Provide the (X, Y) coordinate of the cell's center where the given text is located.  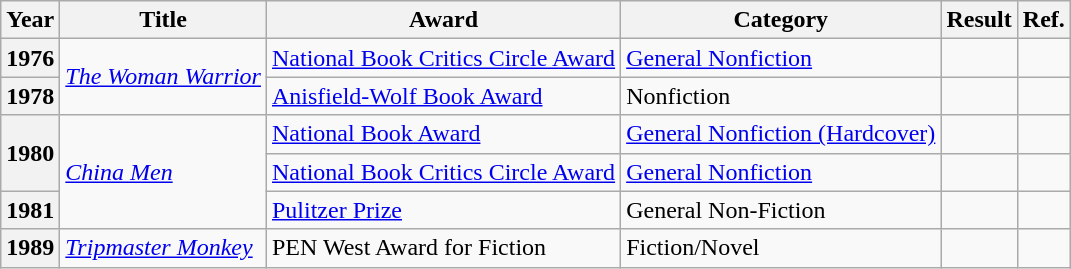
1976 (30, 58)
Pulitzer Prize (443, 210)
1980 (30, 153)
Ref. (1044, 20)
Award (443, 20)
General Nonfiction (Hardcover) (781, 134)
The Woman Warrior (164, 77)
Anisfield-Wolf Book Award (443, 96)
1978 (30, 96)
Category (781, 20)
1981 (30, 210)
Tripmaster Monkey (164, 248)
China Men (164, 172)
National Book Award (443, 134)
Fiction/Novel (781, 248)
General Non-Fiction (781, 210)
PEN West Award for Fiction (443, 248)
Year (30, 20)
Title (164, 20)
1989 (30, 248)
Nonfiction (781, 96)
Result (979, 20)
